Return the (x, y) coordinate for the center point of the cell that contains the specified text.  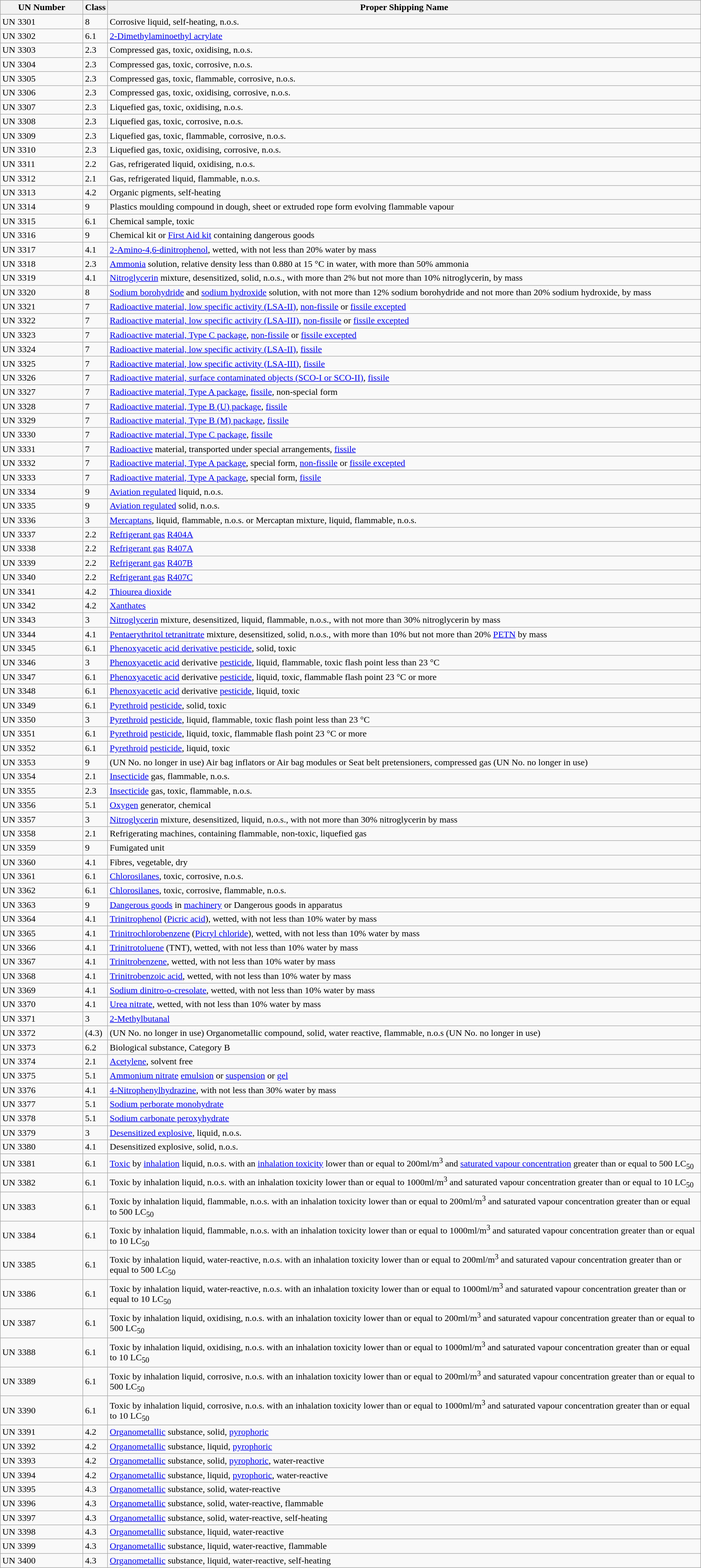
Organic pigments, self-heating (404, 193)
UN Number (42, 7)
UN 3371 (42, 1019)
UN 3395 (42, 1489)
UN 3377 (42, 1104)
UN 3388 (42, 1352)
Dangerous goods in machinery or Dangerous goods in apparatus (404, 905)
Phenoxyacetic acid derivative pesticide, solid, toxic (404, 649)
UN 3376 (42, 1090)
Aviation regulated liquid, n.o.s. (404, 492)
UN 3353 (42, 762)
UN 3314 (42, 207)
Radioactive material, Type A package, fissile, non-special form (404, 392)
Radioactive material, Type B (M) package, fissile (404, 421)
Desensitized explosive, solid, n.o.s. (404, 1147)
(UN No. no longer in use) Air bag inflators or Air bag modules or Seat belt pretensioners, compressed gas (UN No. no longer in use) (404, 762)
Ammonium nitrate emulsion or suspension or gel (404, 1076)
UN 3386 (42, 1294)
UN 3307 (42, 107)
UN 3338 (42, 549)
2-Dimethylaminoethyl acrylate (404, 36)
UN 3347 (42, 677)
Radioactive material, Type C package, non-fissile or fissile excepted (404, 335)
UN 3342 (42, 605)
Organometallic substance, liquid, water-reactive, flammable (404, 1546)
UN 3330 (42, 435)
Sodium carbonate peroxyhydrate (404, 1119)
Liquefied gas, toxic, flammable, corrosive, n.o.s. (404, 135)
Organometallic substance, solid, water-reactive (404, 1489)
Radioactive material, Type A package, special form, non-fissile or fissile excepted (404, 463)
Liquefied gas, toxic, oxidising, corrosive, n.o.s. (404, 150)
UN 3368 (42, 976)
Radioactive material, low specific activity (LSA-III), fissile (404, 363)
UN 3310 (42, 150)
Chemical sample, toxic (404, 221)
UN 3362 (42, 891)
Organometallic substance, solid, water-reactive, flammable (404, 1503)
UN 3329 (42, 421)
Organometallic substance, solid, pyrophoric (404, 1432)
UN 3372 (42, 1033)
Organometallic substance, solid, pyrophoric, water-reactive (404, 1461)
UN 3374 (42, 1061)
UN 3304 (42, 64)
Mercaptans, liquid, flammable, n.o.s. or Mercaptan mixture, liquid, flammable, n.o.s. (404, 520)
UN 3384 (42, 1236)
UN 3327 (42, 392)
Pyrethroid pesticide, liquid, toxic (404, 748)
UN 3396 (42, 1503)
UN 3369 (42, 990)
UN 3303 (42, 50)
Liquefied gas, toxic, corrosive, n.o.s. (404, 121)
Fibres, vegetable, dry (404, 862)
UN 3321 (42, 306)
UN 3375 (42, 1076)
UN 3318 (42, 264)
Pentaerythritol tetranitrate mixture, desensitized, solid, n.o.s., with more than 10% but not more than 20% PETN by mass (404, 634)
UN 3315 (42, 221)
Chlorosilanes, toxic, corrosive, n.o.s. (404, 876)
Chlorosilanes, toxic, corrosive, flammable, n.o.s. (404, 891)
Refrigerant gas R404A (404, 534)
Compressed gas, toxic, flammable, corrosive, n.o.s. (404, 79)
UN 3357 (42, 819)
Xanthates (404, 605)
UN 3365 (42, 933)
UN 3323 (42, 335)
Class (95, 7)
UN 3360 (42, 862)
Sodium dinitro-o-cresolate, wetted, with not less than 10% water by mass (404, 990)
Compressed gas, toxic, oxidising, corrosive, n.o.s. (404, 93)
Trinitrobenzene, wetted, with not less than 10% water by mass (404, 962)
Proper Shipping Name (404, 7)
Radioactive material, Type B (U) package, fissile (404, 406)
2-Methylbutanal (404, 1019)
UN 3383 (42, 1206)
UN 3306 (42, 93)
UN 3356 (42, 805)
UN 3313 (42, 193)
Gas, refrigerated liquid, flammable, n.o.s. (404, 179)
Urea nitrate, wetted, with not less than 10% water by mass (404, 1004)
Acetylene, solvent free (404, 1061)
UN 3363 (42, 905)
Radioactive material, Type C package, fissile (404, 435)
Radioactive material, low specific activity (LSA-II), fissile (404, 349)
UN 3343 (42, 620)
Trinitrotoluene (TNT), wetted, with not less than 10% water by mass (404, 948)
Organometallic substance, liquid, pyrophoric, water-reactive (404, 1475)
(UN No. no longer in use) Organometallic compound, solid, water reactive, flammable, n.o.s (UN No. no longer in use) (404, 1033)
UN 3320 (42, 292)
Nitroglycerin mixture, desensitized, solid, n.o.s., with more than 2% but not more than 10% nitroglycerin, by mass (404, 278)
UN 3385 (42, 1265)
UN 3354 (42, 777)
Pyrethroid pesticide, solid, toxic (404, 705)
Organometallic substance, solid, water-reactive, self-heating (404, 1518)
UN 3326 (42, 378)
UN 3400 (42, 1561)
UN 3336 (42, 520)
Radioactive material, surface contaminated objects (SCO-I or SCO-II), fissile (404, 378)
UN 3379 (42, 1133)
Trinitrophenol (Picric acid), wetted, with not less than 10% water by mass (404, 919)
UN 3387 (42, 1323)
UN 3322 (42, 321)
UN 3337 (42, 534)
Nitroglycerin mixture, desensitized, liquid, n.o.s., with not more than 30% nitroglycerin by mass (404, 819)
UN 3399 (42, 1546)
Refrigerant gas R407B (404, 563)
UN 3348 (42, 691)
UN 3335 (42, 506)
Desensitized explosive, liquid, n.o.s. (404, 1133)
4-Nitrophenylhydrazine, with not less than 30% water by mass (404, 1090)
Gas, refrigerated liquid, oxidising, n.o.s. (404, 164)
Corrosive liquid, self-heating, n.o.s. (404, 22)
Chemical kit or First Aid kit containing dangerous goods (404, 235)
UN 3317 (42, 250)
Radioactive material, Type A package, special form, fissile (404, 478)
Organometallic substance, liquid, pyrophoric (404, 1446)
UN 3345 (42, 649)
UN 3340 (42, 577)
UN 3308 (42, 121)
Phenoxyacetic acid derivative pesticide, liquid, toxic (404, 691)
UN 3325 (42, 363)
(4.3) (95, 1033)
UN 3361 (42, 876)
UN 3316 (42, 235)
Radioactive material, low specific activity (LSA-II), non-fissile or fissile excepted (404, 306)
Phenoxyacetic acid derivative pesticide, liquid, toxic, flammable flash point 23 °C or more (404, 677)
Pyrethroid pesticide, liquid, toxic, flammable flash point 23 °C or more (404, 734)
Refrigerating machines, containing flammable, non-toxic, liquefied gas (404, 833)
UN 3352 (42, 748)
UN 3332 (42, 463)
Plastics moulding compound in dough, sheet or extruded rope form evolving flammable vapour (404, 207)
Sodium perborate monohydrate (404, 1104)
UN 3373 (42, 1047)
Radioactive material, low specific activity (LSA-III), non-fissile or fissile excepted (404, 321)
Fumigated unit (404, 848)
Biological substance, Category B (404, 1047)
UN 3367 (42, 962)
Aviation regulated solid, n.o.s. (404, 506)
UN 3312 (42, 179)
UN 3341 (42, 591)
UN 3324 (42, 349)
UN 3350 (42, 720)
UN 3328 (42, 406)
Trinitrobenzoic acid, wetted, with not less than 10% water by mass (404, 976)
UN 3391 (42, 1432)
UN 3309 (42, 135)
UN 3346 (42, 663)
UN 3333 (42, 478)
UN 3389 (42, 1381)
Ammonia solution, relative density less than 0.880 at 15 °C in water, with more than 50% ammonia (404, 264)
UN 3390 (42, 1410)
2-Amino-4,6-dinitrophenol, wetted, with not less than 20% water by mass (404, 250)
Organometallic substance, liquid, water-reactive, self-heating (404, 1561)
UN 3331 (42, 449)
UN 3355 (42, 791)
UN 3392 (42, 1446)
Insecticide gas, flammable, n.o.s. (404, 777)
Refrigerant gas R407A (404, 549)
UN 3334 (42, 492)
Nitroglycerin mixture, desensitized, liquid, flammable, n.o.s., with not more than 30% nitroglycerin by mass (404, 620)
Pyrethroid pesticide, liquid, flammable, toxic flash point less than 23 °C (404, 720)
Compressed gas, toxic, corrosive, n.o.s. (404, 64)
UN 3319 (42, 278)
Liquefied gas, toxic, oxidising, n.o.s. (404, 107)
UN 3339 (42, 563)
UN 3359 (42, 848)
UN 3301 (42, 22)
Compressed gas, toxic, oxidising, n.o.s. (404, 50)
Organometallic substance, liquid, water-reactive (404, 1532)
UN 3366 (42, 948)
UN 3305 (42, 79)
UN 3393 (42, 1461)
UN 3364 (42, 919)
Trinitrochlorobenzene (Picryl chloride), wetted, with not less than 10% water by mass (404, 933)
Thiourea dioxide (404, 591)
UN 3351 (42, 734)
UN 3311 (42, 164)
UN 3358 (42, 833)
Refrigerant gas R407C (404, 577)
Radioactive material, transported under special arrangements, fissile (404, 449)
UN 3370 (42, 1004)
UN 3381 (42, 1164)
6.2 (95, 1047)
Oxygen generator, chemical (404, 805)
Phenoxyacetic acid derivative pesticide, liquid, flammable, toxic flash point less than 23 °C (404, 663)
UN 3349 (42, 705)
UN 3397 (42, 1518)
UN 3380 (42, 1147)
UN 3382 (42, 1183)
UN 3378 (42, 1119)
Insecticide gas, toxic, flammable, n.o.s. (404, 791)
UN 3302 (42, 36)
UN 3344 (42, 634)
Sodium borohydride and sodium hydroxide solution, with not more than 12% sodium borohydride and not more than 20% sodium hydroxide, by mass (404, 292)
UN 3398 (42, 1532)
UN 3394 (42, 1475)
